For the text-containing cell, return its midpoint in [X, Y] coordinate format. 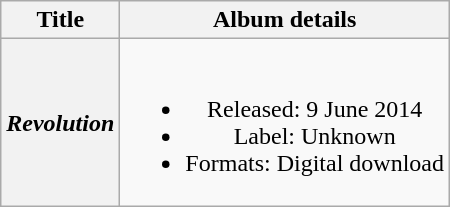
Album details [285, 20]
Released: 9 June 2014 Label: UnknownFormats: Digital download [285, 122]
Title [60, 20]
Revolution [60, 122]
